Find where the given text appears and provide that cell's center as [x, y] coordinate. 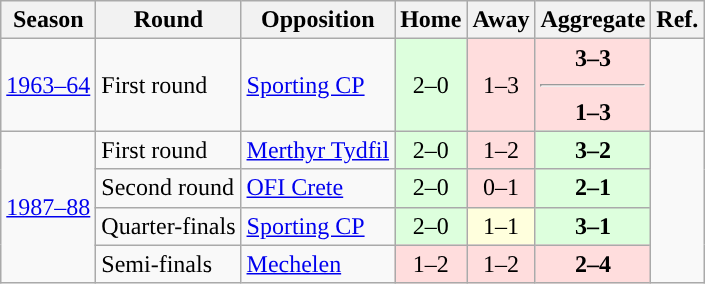
OFI Crete [318, 188]
Season [48, 20]
Second round [168, 188]
1987–88 [48, 207]
3–31–3 [593, 85]
1–3 [501, 85]
Ref. [678, 20]
3–2 [593, 150]
Aggregate [593, 20]
0–1 [501, 188]
Away [501, 20]
Semi-finals [168, 264]
Mechelen [318, 264]
Merthyr Tydfil [318, 150]
1–1 [501, 226]
1963–64 [48, 85]
2–4 [593, 264]
3–1 [593, 226]
2–1 [593, 188]
Quarter-finals [168, 226]
Opposition [318, 20]
Round [168, 20]
Home [431, 20]
